Return the [X, Y] coordinate for the center point of the cell that contains the specified text.  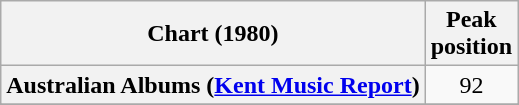
92 [471, 85]
Peakposition [471, 34]
Australian Albums (Kent Music Report) [213, 85]
Chart (1980) [213, 34]
